Provide the (x, y) coordinate of the cell's center where the given text is located.  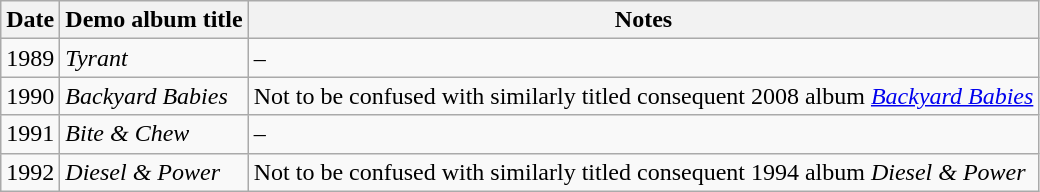
Diesel & Power (154, 172)
Not to be confused with similarly titled consequent 2008 album Backyard Babies (644, 96)
Tyrant (154, 58)
1992 (30, 172)
Bite & Chew (154, 134)
Backyard Babies (154, 96)
Date (30, 20)
1991 (30, 134)
1989 (30, 58)
1990 (30, 96)
Not to be confused with similarly titled consequent 1994 album Diesel & Power (644, 172)
Notes (644, 20)
Demo album title (154, 20)
